Output the (x, y) coordinate of the center of the cell containing the given text.  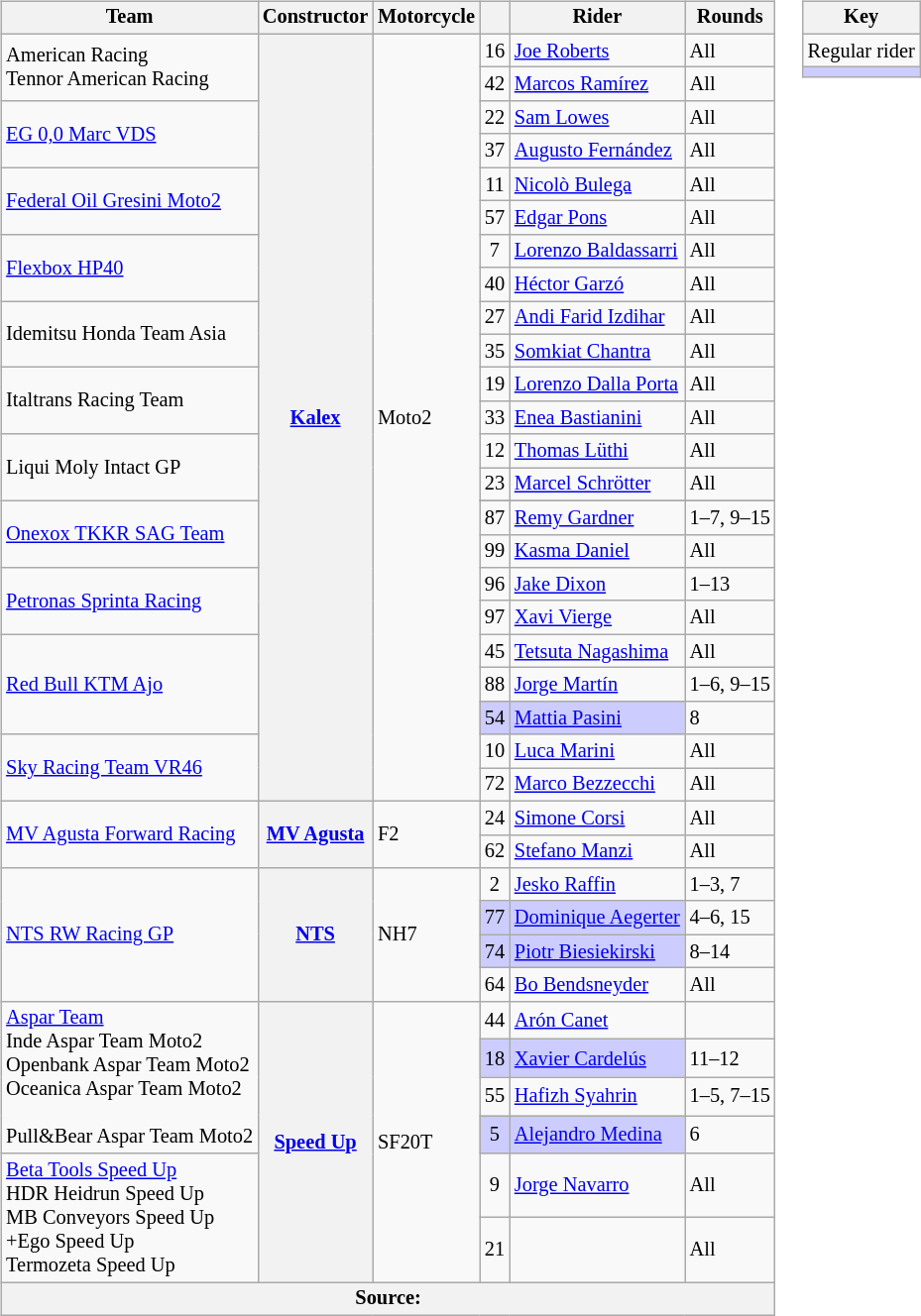
Bo Bendsneyder (597, 985)
10 (495, 751)
American Racing Tennor American Racing (129, 67)
96 (495, 585)
Beta Tools Speed Up HDR Heidrun Speed Up MB Conveyors Speed Up +Ego Speed Up Termozeta Speed Up (129, 1218)
Rounds (730, 18)
6 (730, 1135)
11 (495, 184)
21 (495, 1251)
Petronas Sprinta Racing (129, 601)
Jorge Martín (597, 685)
77 (495, 918)
35 (495, 351)
Jesko Raffin (597, 885)
Moto2 (426, 417)
Marcos Ramírez (597, 84)
Marco Bezzecchi (597, 785)
Team (129, 18)
Augusto Fernández (597, 151)
Andi Farid Izdihar (597, 318)
EG 0,0 Marc VDS (129, 135)
88 (495, 685)
99 (495, 551)
57 (495, 218)
45 (495, 651)
Simone Corsi (597, 818)
23 (495, 485)
Stefano Manzi (597, 851)
Sky Racing Team VR46 (129, 767)
9 (495, 1185)
Kasma Daniel (597, 551)
Liqui Moly Intact GP (129, 468)
4–6, 15 (730, 918)
Jorge Navarro (597, 1185)
Héctor Garzó (597, 284)
Somkiat Chantra (597, 351)
5 (495, 1135)
42 (495, 84)
Aspar Team Inde Aspar Team Moto2 Openbank Aspar Team Moto2 Oceanica Aspar Team Moto2 Pull&Bear Aspar Team Moto2 (129, 1077)
Remy Gardner (597, 517)
NH7 (426, 935)
Regular rider (862, 51)
Tetsuta Nagashima (597, 651)
Alejandro Medina (597, 1135)
72 (495, 785)
19 (495, 384)
Edgar Pons (597, 218)
Thomas Lüthi (597, 451)
40 (495, 284)
NTS (315, 935)
Xavier Cardelús (597, 1058)
37 (495, 151)
54 (495, 717)
Xavi Vierge (597, 617)
Piotr Biesiekirski (597, 951)
Italtrans Racing Team (129, 400)
Enea Bastianini (597, 418)
1–6, 9–15 (730, 685)
55 (495, 1096)
Lorenzo Baldassarri (597, 251)
16 (495, 51)
Sam Lowes (597, 118)
Mattia Pasini (597, 717)
97 (495, 617)
Rider (597, 18)
Motorcycle (426, 18)
Luca Marini (597, 751)
8–14 (730, 951)
12 (495, 451)
MV Agusta Forward Racing (129, 834)
24 (495, 818)
62 (495, 851)
2 (495, 885)
7 (495, 251)
Dominique Aegerter (597, 918)
Constructor (315, 18)
Flexbox HP40 (129, 268)
Red Bull KTM Ajo (129, 684)
18 (495, 1058)
Marcel Schrötter (597, 485)
Speed Up (315, 1142)
Jake Dixon (597, 585)
44 (495, 1020)
Idemitsu Honda Team Asia (129, 335)
Arón Canet (597, 1020)
64 (495, 985)
1–7, 9–15 (730, 517)
F2 (426, 834)
8 (730, 717)
NTS RW Racing GP (129, 935)
Source: (389, 1299)
74 (495, 951)
Joe Roberts (597, 51)
11–12 (730, 1058)
27 (495, 318)
Hafizh Syahrin (597, 1096)
1–3, 7 (730, 885)
Nicolò Bulega (597, 184)
SF20T (426, 1142)
33 (495, 418)
22 (495, 118)
87 (495, 517)
Kalex (315, 417)
Federal Oil Gresini Moto2 (129, 200)
1–5, 7–15 (730, 1096)
1–13 (730, 585)
Lorenzo Dalla Porta (597, 384)
Onexox TKKR SAG Team (129, 533)
Key (862, 18)
MV Agusta (315, 834)
